Return (X, Y) of the center of cell containing provided text 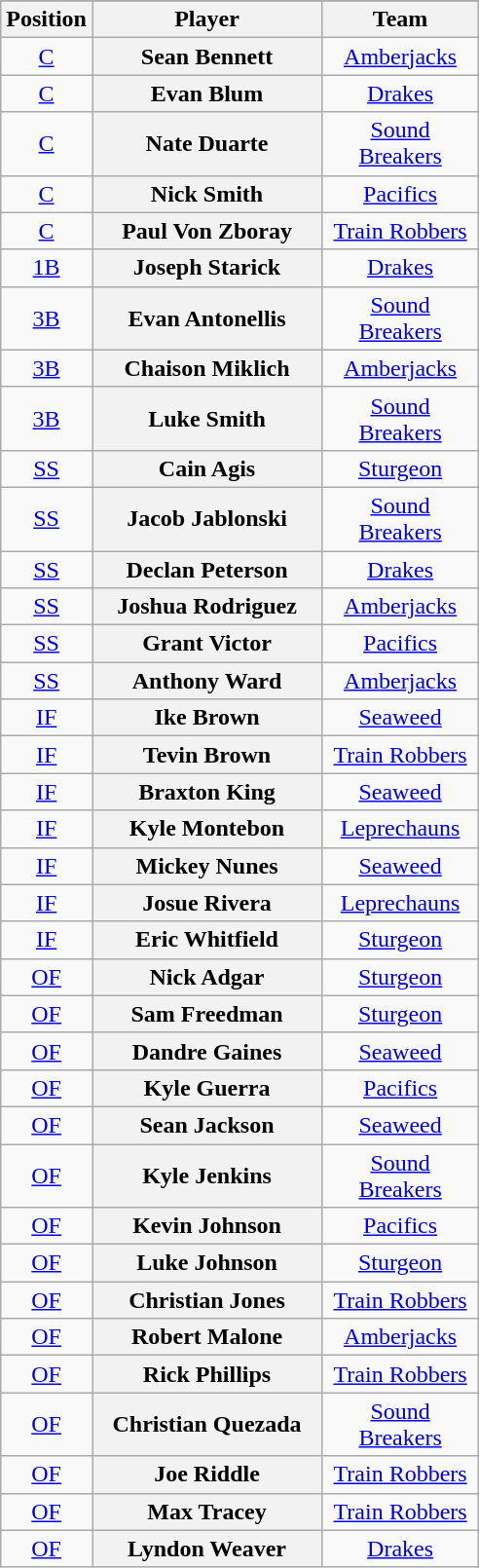
Ike Brown (206, 718)
Rick Phillips (206, 1374)
Joseph Starick (206, 268)
Max Tracey (206, 1512)
Evan Blum (206, 93)
Kyle Montebon (206, 829)
Anthony Ward (206, 681)
Lyndon Weaver (206, 1549)
Robert Malone (206, 1337)
Christian Quezada (206, 1424)
Sean Jackson (206, 1125)
Sean Bennett (206, 56)
Christian Jones (206, 1300)
Declan Peterson (206, 570)
Dandre Gaines (206, 1051)
Nate Duarte (206, 144)
Paul Von Zboray (206, 231)
Team (401, 19)
Nick Adgar (206, 977)
Joshua Rodriguez (206, 607)
Braxton King (206, 792)
Joe Riddle (206, 1475)
Kyle Guerra (206, 1088)
1B (47, 268)
Tevin Brown (206, 755)
Evan Antonellis (206, 317)
Nick Smith (206, 194)
Jacob Jablonski (206, 518)
Luke Johnson (206, 1263)
Josue Rivera (206, 903)
Cain Agis (206, 468)
Grant Victor (206, 644)
Luke Smith (206, 419)
Kevin Johnson (206, 1226)
Mickey Nunes (206, 866)
Kyle Jenkins (206, 1175)
Player (206, 19)
Chaison Miklich (206, 368)
Eric Whitfield (206, 940)
Position (47, 19)
Sam Freedman (206, 1014)
